Detect which cell encompasses the target text, then output its [x, y] center coordinate. 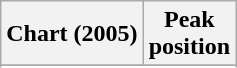
Chart (2005) [72, 34]
Peakposition [189, 34]
